Extract the (x, y) coordinate from the center of the cell holding the provided text.  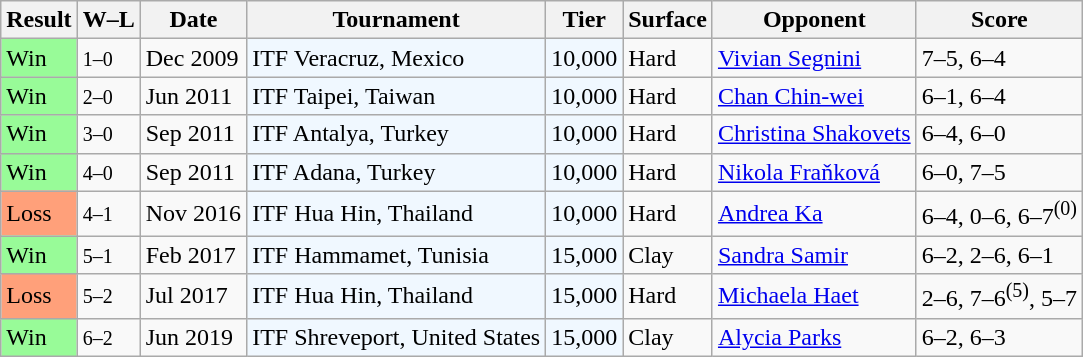
Tier (584, 20)
Vivian Segnini (814, 58)
6–2, 2–6, 6–1 (999, 255)
Nikola Fraňková (814, 172)
1–0 (108, 58)
4–0 (108, 172)
5–2 (108, 296)
7–5, 6–4 (999, 58)
Nov 2016 (193, 214)
ITF Shreveport, United States (396, 337)
Date (193, 20)
6–2, 6–3 (999, 337)
Surface (668, 20)
Michaela Haet (814, 296)
6–4, 6–0 (999, 134)
ITF Antalya, Turkey (396, 134)
Jun 2011 (193, 96)
Score (999, 20)
ITF Hammamet, Tunisia (396, 255)
ITF Adana, Turkey (396, 172)
Feb 2017 (193, 255)
ITF Veracruz, Mexico (396, 58)
Chan Chin-wei (814, 96)
4–1 (108, 214)
6–2 (108, 337)
Jul 2017 (193, 296)
Christina Shakovets (814, 134)
6–4, 0–6, 6–7(0) (999, 214)
2–0 (108, 96)
6–1, 6–4 (999, 96)
Dec 2009 (193, 58)
Result (39, 20)
ITF Taipei, Taiwan (396, 96)
5–1 (108, 255)
2–6, 7–6(5), 5–7 (999, 296)
Jun 2019 (193, 337)
Opponent (814, 20)
6–0, 7–5 (999, 172)
Alycia Parks (814, 337)
W–L (108, 20)
3–0 (108, 134)
Andrea Ka (814, 214)
Sandra Samir (814, 255)
Tournament (396, 20)
